From the cell containing the given text, extract its center point as (X, Y) coordinate. 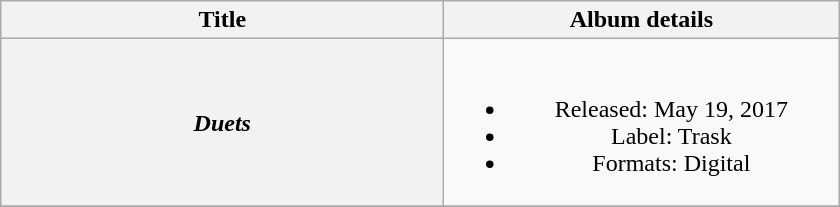
Duets (222, 122)
Album details (642, 20)
Released: May 19, 2017Label: TraskFormats: Digital (642, 122)
Title (222, 20)
